Provide the (X, Y) coordinate of the cell's center where the given text is located.  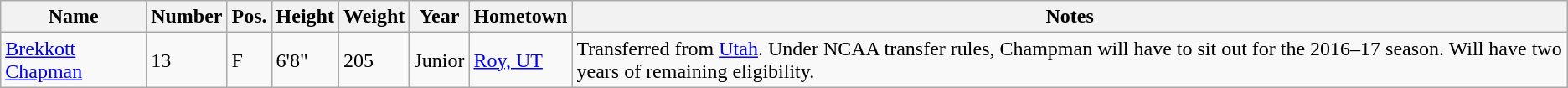
6'8" (305, 60)
Pos. (250, 17)
Notes (1070, 17)
13 (187, 60)
F (250, 60)
Junior (439, 60)
Year (439, 17)
Weight (374, 17)
Brekkott Chapman (74, 60)
Height (305, 17)
Roy, UT (521, 60)
Number (187, 17)
Hometown (521, 17)
205 (374, 60)
Name (74, 17)
Transferred from Utah. Under NCAA transfer rules, Champman will have to sit out for the 2016–17 season. Will have two years of remaining eligibility. (1070, 60)
